From the cell containing the given text, extract its center point as [x, y] coordinate. 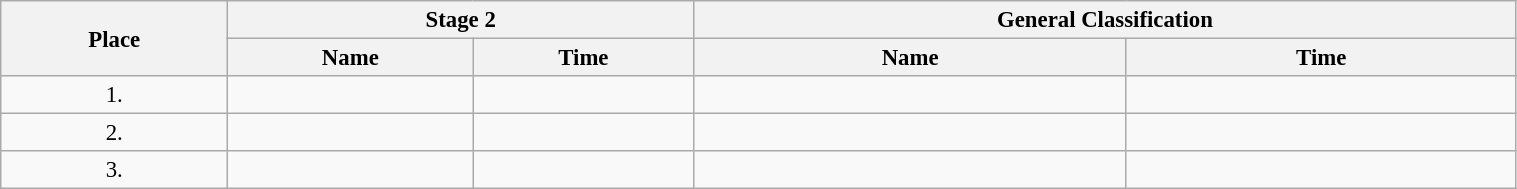
1. [114, 95]
Place [114, 38]
General Classification [1105, 20]
Stage 2 [461, 20]
2. [114, 133]
3. [114, 170]
